Capture the cell that displays the provided text and extract its (x, y) central coordinate. 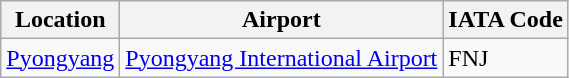
IATA Code (506, 20)
Airport (282, 20)
Pyongyang (60, 58)
Location (60, 20)
Pyongyang International Airport (282, 58)
FNJ (506, 58)
